Find where the given text appears and provide that cell's center as [X, Y] coordinate. 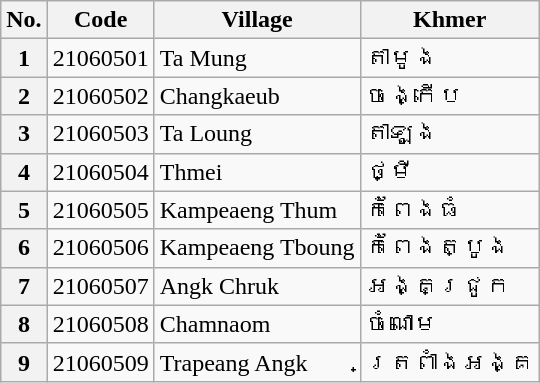
1 [24, 58]
No. [24, 20]
Village [257, 20]
9 [24, 362]
Khmer [450, 20]
ចង្កើប [450, 96]
5 [24, 210]
Ta Mung [257, 58]
21060505 [100, 210]
Angk Chruk [257, 286]
Thmei [257, 172]
21060506 [100, 248]
Ta Loung [257, 134]
Code [100, 20]
កំពែងធំ [450, 210]
Kampeaeng Thum [257, 210]
Kampeaeng Tboung [257, 248]
Chamnaom [257, 324]
6 [24, 248]
តាឡូង [450, 134]
21060509 [100, 362]
21060503 [100, 134]
8 [24, 324]
ត្រពាំងអង្គ [450, 362]
ថ្មី [450, 172]
4 [24, 172]
ចំណោម [450, 324]
21060504 [100, 172]
3 [24, 134]
21060507 [100, 286]
21060508 [100, 324]
21060501 [100, 58]
តាមូង [450, 58]
Trapeang Angk [257, 362]
Changkaeub [257, 96]
2 [24, 96]
7 [24, 286]
អង្គជ្រូក [450, 286]
កំពែងត្បូង [450, 248]
21060502 [100, 96]
